Output the [X, Y] coordinate of the center of the cell containing the given text.  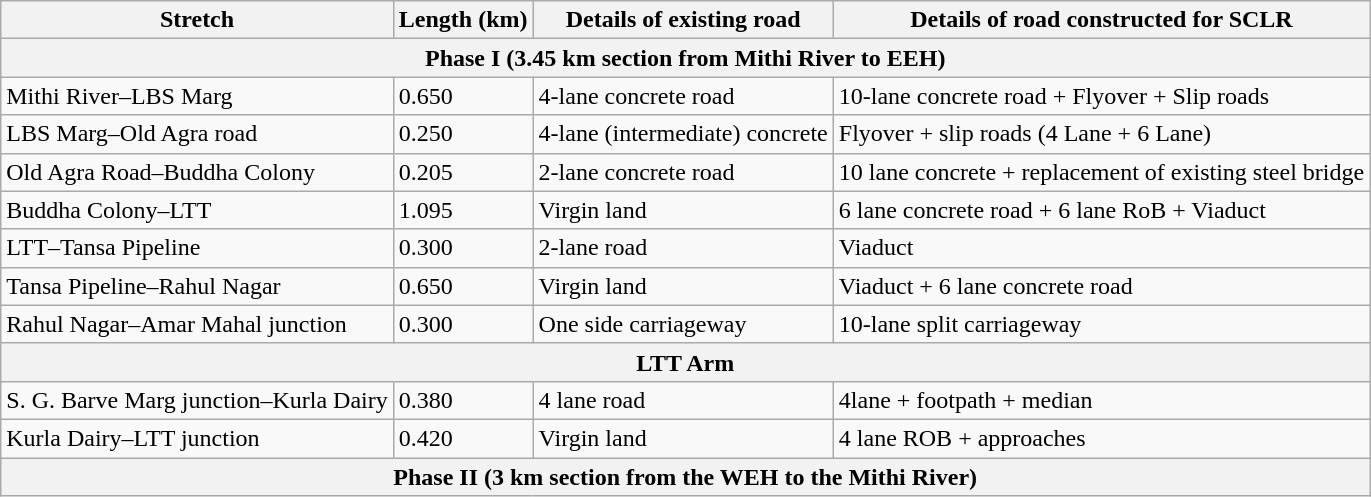
4 lane ROB + approaches [1101, 438]
Flyover + slip roads (4 Lane + 6 Lane) [1101, 134]
4lane + footpath + median [1101, 400]
10-lane split carriageway [1101, 324]
Kurla Dairy–LTT junction [198, 438]
4-lane concrete road [683, 96]
LBS Marg–Old Agra road [198, 134]
S. G. Barve Marg junction–Kurla Dairy [198, 400]
0.420 [463, 438]
LTT Arm [686, 362]
0.380 [463, 400]
Details of road constructed for SCLR [1101, 20]
LTT–Tansa Pipeline [198, 248]
Details of existing road [683, 20]
Stretch [198, 20]
Phase I (3.45 km section from Mithi River to EEH) [686, 58]
10 lane concrete + replacement of existing steel bridge [1101, 172]
2-lane concrete road [683, 172]
10-lane concrete road + Flyover + Slip roads [1101, 96]
0.205 [463, 172]
2-lane road [683, 248]
Phase II (3 km section from the WEH to the Mithi River) [686, 477]
Rahul Nagar–Amar Mahal junction [198, 324]
Length (km) [463, 20]
0.250 [463, 134]
One side carriageway [683, 324]
4-lane (intermediate) concrete [683, 134]
Viaduct [1101, 248]
6 lane concrete road + 6 lane RoB + Viaduct [1101, 210]
Viaduct + 6 lane concrete road [1101, 286]
Old Agra Road–Buddha Colony [198, 172]
Mithi River–LBS Marg [198, 96]
1.095 [463, 210]
Tansa Pipeline–Rahul Nagar [198, 286]
Buddha Colony–LTT [198, 210]
4 lane road [683, 400]
